Locate the cell with the specified text and output its [X, Y] center coordinate. 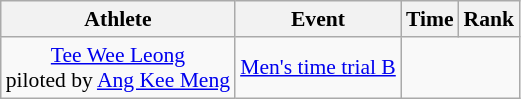
Time [430, 19]
Men's time trial B [318, 68]
Rank [490, 19]
Event [318, 19]
Tee Wee Leong piloted by Ang Kee Meng [118, 68]
Athlete [118, 19]
